Capture the cell that displays the provided text and extract its [x, y] central coordinate. 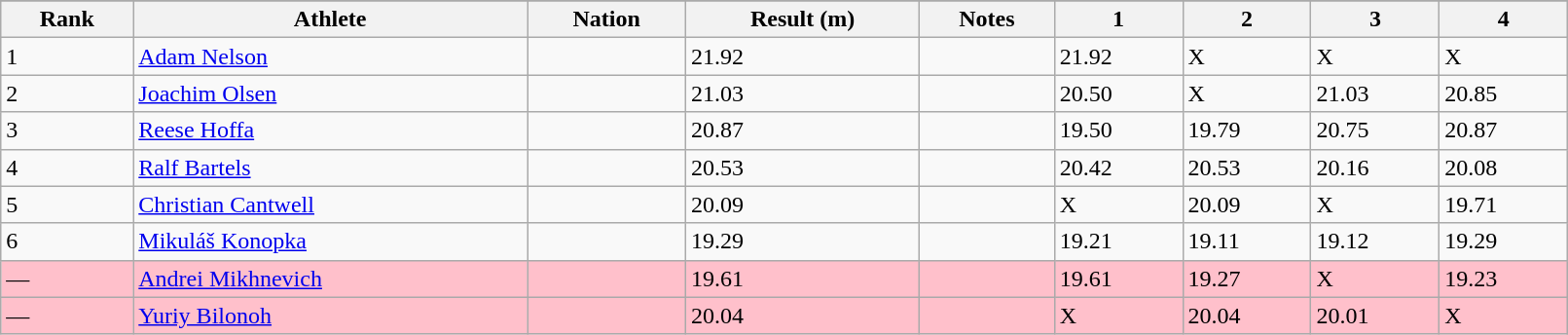
19.79 [1247, 130]
Joachim Olsen [331, 93]
Athlete [331, 19]
Rank [67, 19]
19.11 [1247, 242]
6 [67, 242]
Andrei Mikhnevich [331, 279]
20.50 [1118, 93]
Result (m) [803, 19]
Reese Hoffa [331, 130]
19.50 [1118, 130]
20.01 [1375, 316]
19.12 [1375, 242]
Notes [987, 19]
20.16 [1375, 167]
Yuriy Bilonoh [331, 316]
19.23 [1504, 279]
20.85 [1504, 93]
Christian Cantwell [331, 205]
20.08 [1504, 167]
19.71 [1504, 205]
Nation [607, 19]
5 [67, 205]
20.75 [1375, 130]
Mikuláš Konopka [331, 242]
Ralf Bartels [331, 167]
20.42 [1118, 167]
19.21 [1118, 242]
Adam Nelson [331, 56]
19.27 [1247, 279]
